For the text-containing cell, return its midpoint in (x, y) coordinate format. 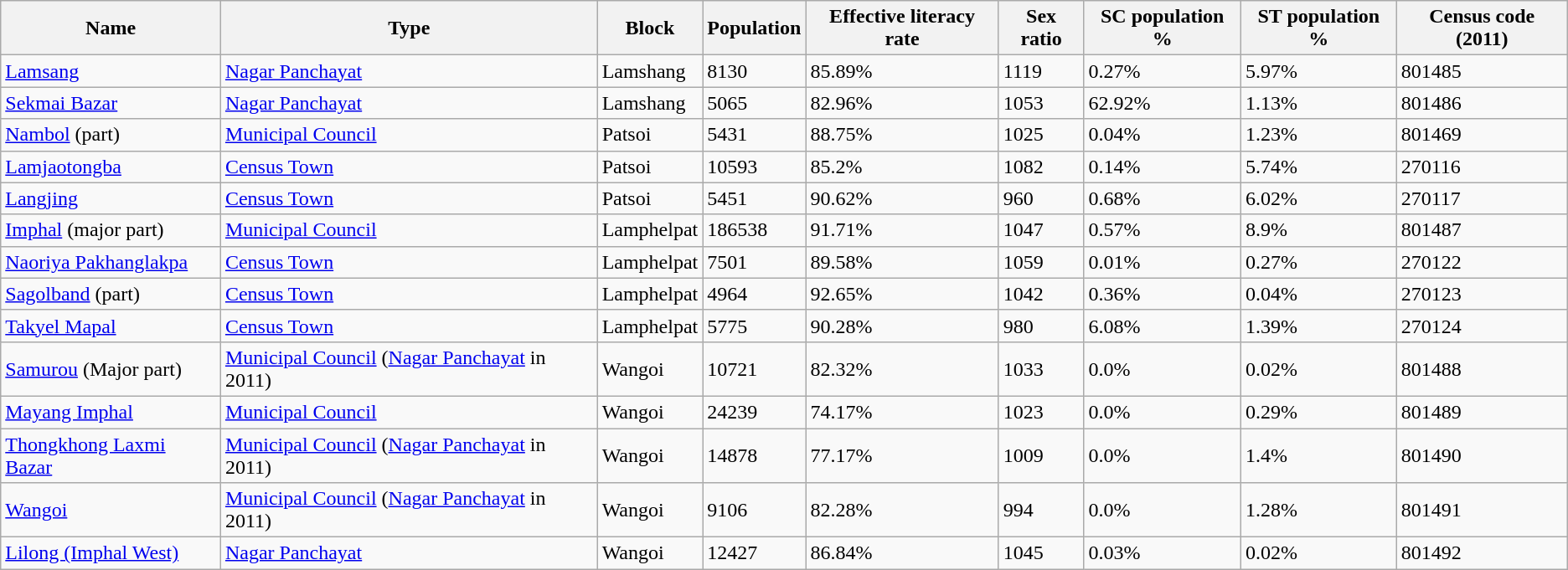
1119 (1041, 71)
1.28% (1318, 511)
270116 (1482, 167)
ST population % (1318, 28)
82.28% (902, 511)
960 (1041, 198)
Effective literacy rate (902, 28)
Type (409, 28)
10721 (754, 368)
Sex ratio (1041, 28)
0.01% (1163, 262)
5431 (754, 135)
85.2% (902, 167)
14878 (754, 455)
186538 (754, 230)
801492 (1482, 553)
1.13% (1318, 103)
Naoriya Pakhanglakpa (111, 262)
6.02% (1318, 198)
1023 (1041, 412)
1033 (1041, 368)
5775 (754, 326)
5.97% (1318, 71)
89.58% (902, 262)
8.9% (1318, 230)
Lamsang (111, 71)
91.71% (902, 230)
Sagolband (part) (111, 294)
1047 (1041, 230)
0.36% (1163, 294)
270122 (1482, 262)
1042 (1041, 294)
Imphal (major part) (111, 230)
92.65% (902, 294)
Lamjaotongba (111, 167)
994 (1041, 511)
82.32% (902, 368)
82.96% (902, 103)
980 (1041, 326)
1053 (1041, 103)
62.92% (1163, 103)
Lilong (Imphal West) (111, 553)
Census code (2011) (1482, 28)
88.75% (902, 135)
270123 (1482, 294)
Population (754, 28)
4964 (754, 294)
24239 (754, 412)
12427 (754, 553)
801487 (1482, 230)
1082 (1041, 167)
5.74% (1318, 167)
9106 (754, 511)
270117 (1482, 198)
90.28% (902, 326)
Block (650, 28)
74.17% (902, 412)
270124 (1482, 326)
1059 (1041, 262)
801485 (1482, 71)
1.23% (1318, 135)
0.29% (1318, 412)
1045 (1041, 553)
0.14% (1163, 167)
801469 (1482, 135)
5065 (754, 103)
10593 (754, 167)
1025 (1041, 135)
801491 (1482, 511)
0.68% (1163, 198)
Samurou (Major part) (111, 368)
Langjing (111, 198)
801489 (1482, 412)
86.84% (902, 553)
Thongkhong Laxmi Bazar (111, 455)
Name (111, 28)
1.39% (1318, 326)
8130 (754, 71)
801490 (1482, 455)
1009 (1041, 455)
0.57% (1163, 230)
Mayang Imphal (111, 412)
6.08% (1163, 326)
85.89% (902, 71)
801486 (1482, 103)
Sekmai Bazar (111, 103)
5451 (754, 198)
1.4% (1318, 455)
90.62% (902, 198)
Nambol (part) (111, 135)
0.03% (1163, 553)
Takyel Mapal (111, 326)
SC population % (1163, 28)
77.17% (902, 455)
7501 (754, 262)
801488 (1482, 368)
